Extract the (X, Y) coordinate from the center of the cell holding the provided text.  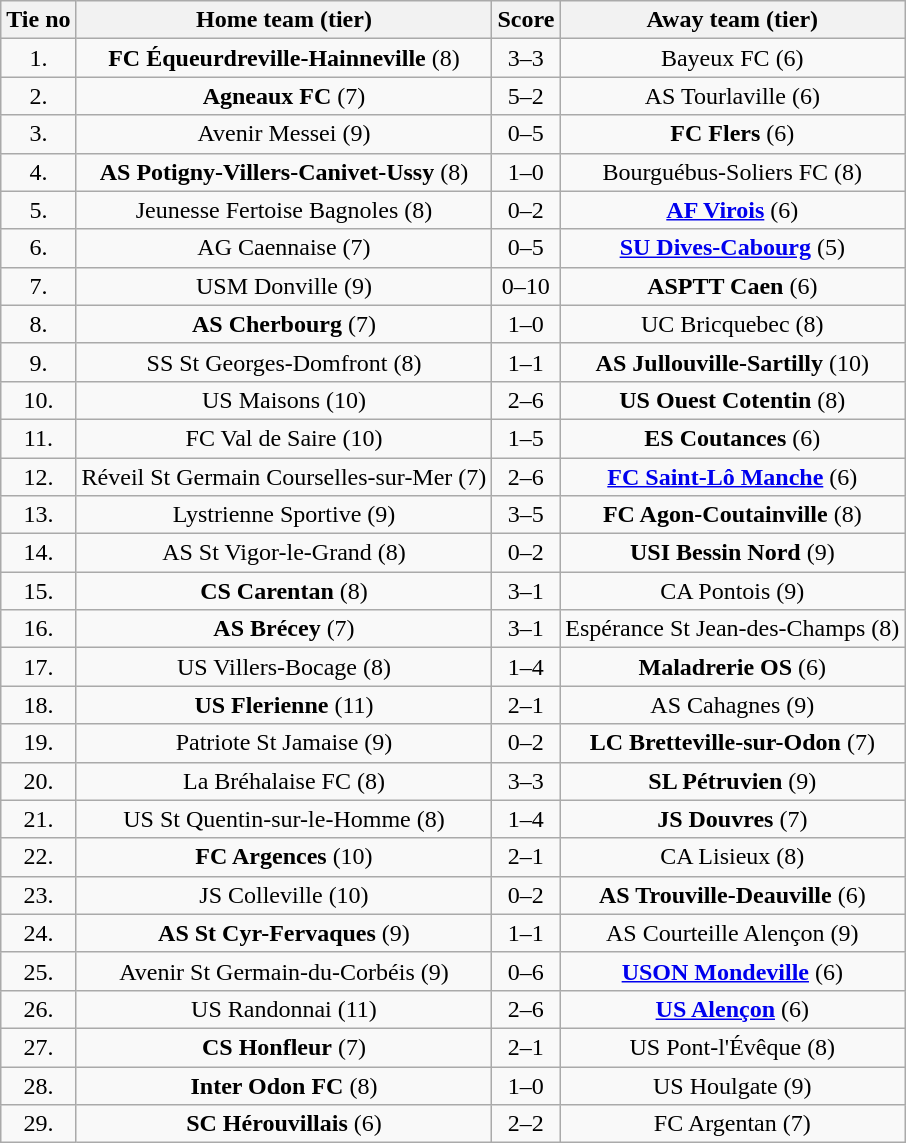
SL Pétruvien (9) (732, 781)
Maladrerie OS (6) (732, 667)
Lystrienne Sportive (9) (284, 515)
1. (38, 58)
Away team (tier) (732, 20)
ASPTT Caen (6) (732, 286)
AS Tourlaville (6) (732, 96)
US St Quentin-sur-le-Homme (8) (284, 819)
9. (38, 362)
3. (38, 134)
27. (38, 1047)
US Flerienne (11) (284, 705)
Jeunesse Fertoise Bagnoles (8) (284, 210)
5. (38, 210)
FC Argentan (7) (732, 1124)
US Houlgate (9) (732, 1085)
AS Trouville-Deauville (6) (732, 895)
Espérance St Jean-des-Champs (8) (732, 629)
5–2 (526, 96)
USON Mondeville (6) (732, 971)
FC Flers (6) (732, 134)
13. (38, 515)
15. (38, 591)
3–5 (526, 515)
Bayeux FC (6) (732, 58)
28. (38, 1085)
19. (38, 743)
US Villers-Bocage (8) (284, 667)
18. (38, 705)
2–2 (526, 1124)
22. (38, 857)
UC Bricquebec (8) (732, 324)
17. (38, 667)
FC Argences (10) (284, 857)
0–6 (526, 971)
CS Carentan (8) (284, 591)
24. (38, 933)
29. (38, 1124)
USI Bessin Nord (9) (732, 553)
AS Potigny-Villers-Canivet-Ussy (8) (284, 172)
23. (38, 895)
AS St Cyr-Fervaques (9) (284, 933)
14. (38, 553)
16. (38, 629)
Bourguébus-Soliers FC (8) (732, 172)
CS Honfleur (7) (284, 1047)
AG Caennaise (7) (284, 248)
US Maisons (10) (284, 400)
US Alençon (6) (732, 1009)
8. (38, 324)
Réveil St Germain Courselles-sur-Mer (7) (284, 477)
JS Douvres (7) (732, 819)
CA Lisieux (8) (732, 857)
LC Bretteville-sur-Odon (7) (732, 743)
US Pont-l'Évêque (8) (732, 1047)
20. (38, 781)
FC Saint-Lô Manche (6) (732, 477)
Patriote St Jamaise (9) (284, 743)
Home team (tier) (284, 20)
Avenir Messei (9) (284, 134)
0–10 (526, 286)
AS Jullouville-Sartilly (10) (732, 362)
26. (38, 1009)
FC Équeurdreville-Hainneville (8) (284, 58)
SS St Georges-Domfront (8) (284, 362)
AS Cahagnes (9) (732, 705)
Tie no (38, 20)
11. (38, 438)
4. (38, 172)
6. (38, 248)
10. (38, 400)
JS Colleville (10) (284, 895)
US Ouest Cotentin (8) (732, 400)
2. (38, 96)
SU Dives-Cabourg (5) (732, 248)
FC Val de Saire (10) (284, 438)
21. (38, 819)
Avenir St Germain-du-Corbéis (9) (284, 971)
AS Courteille Alençon (9) (732, 933)
AS Brécey (7) (284, 629)
AF Virois (6) (732, 210)
12. (38, 477)
1–5 (526, 438)
USM Donville (9) (284, 286)
AS St Vigor-le-Grand (8) (284, 553)
AS Cherbourg (7) (284, 324)
7. (38, 286)
CA Pontois (9) (732, 591)
ES Coutances (6) (732, 438)
Score (526, 20)
La Bréhalaise FC (8) (284, 781)
US Randonnai (11) (284, 1009)
25. (38, 971)
Inter Odon FC (8) (284, 1085)
FC Agon-Coutainville (8) (732, 515)
Agneaux FC (7) (284, 96)
SC Hérouvillais (6) (284, 1124)
